Provide the [x, y] coordinate of the cell's center where the given text is located.  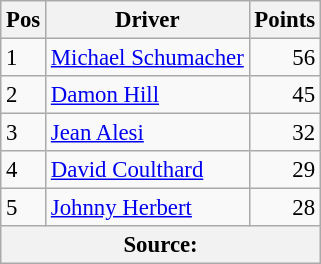
2 [24, 95]
45 [284, 95]
Jean Alesi [148, 133]
1 [24, 58]
Source: [161, 245]
32 [284, 133]
29 [284, 170]
3 [24, 133]
Points [284, 20]
28 [284, 208]
5 [24, 208]
Damon Hill [148, 95]
4 [24, 170]
Johnny Herbert [148, 208]
Driver [148, 20]
Pos [24, 20]
Michael Schumacher [148, 58]
56 [284, 58]
David Coulthard [148, 170]
